Locate the cell with the specified text and output its (X, Y) center coordinate. 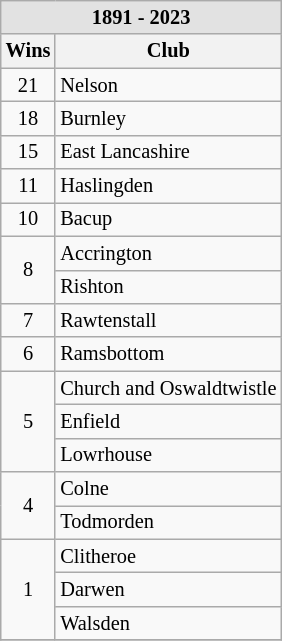
Rawtenstall (168, 320)
Wins (28, 51)
Todmorden (168, 522)
10 (28, 219)
Bacup (168, 219)
Enfield (168, 421)
1 (28, 590)
Church and Oswaldtwistle (168, 388)
1891 - 2023 (142, 17)
6 (28, 354)
Burnley (168, 118)
7 (28, 320)
15 (28, 152)
Rishton (168, 287)
11 (28, 186)
4 (28, 506)
Club (168, 51)
Lowrhouse (168, 455)
Ramsbottom (168, 354)
Colne (168, 489)
21 (28, 85)
Nelson (168, 85)
5 (28, 422)
Walsden (168, 623)
Haslingden (168, 186)
Darwen (168, 589)
18 (28, 118)
East Lancashire (168, 152)
Clitheroe (168, 556)
Accrington (168, 253)
8 (28, 270)
